Determine the (X, Y) coordinate at the center of the cell enclosing the given text.  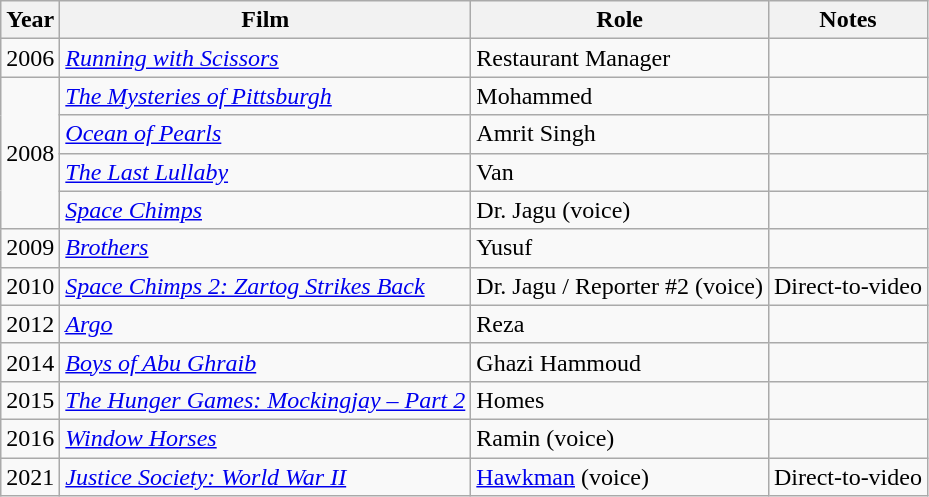
Justice Society: World War II (266, 477)
Homes (620, 400)
Role (620, 20)
Brothers (266, 248)
The Mysteries of Pittsburgh (266, 96)
Year (30, 20)
Window Horses (266, 438)
2015 (30, 400)
Boys of Abu Ghraib (266, 362)
2021 (30, 477)
2009 (30, 248)
2008 (30, 153)
Restaurant Manager (620, 58)
Yusuf (620, 248)
The Last Lullaby (266, 172)
Notes (848, 20)
Ghazi Hammoud (620, 362)
Space Chimps 2: Zartog Strikes Back (266, 286)
Film (266, 20)
Dr. Jagu (voice) (620, 210)
Reza (620, 324)
Amrit Singh (620, 134)
2006 (30, 58)
Ramin (voice) (620, 438)
Van (620, 172)
Mohammed (620, 96)
Running with Scissors (266, 58)
2014 (30, 362)
The Hunger Games: Mockingjay – Part 2 (266, 400)
2010 (30, 286)
Hawkman (voice) (620, 477)
Argo (266, 324)
Space Chimps (266, 210)
2012 (30, 324)
2016 (30, 438)
Dr. Jagu / Reporter #2 (voice) (620, 286)
Ocean of Pearls (266, 134)
